Pinpoint the cell where the given text exists, returning its (x, y) midpoint coordinate. 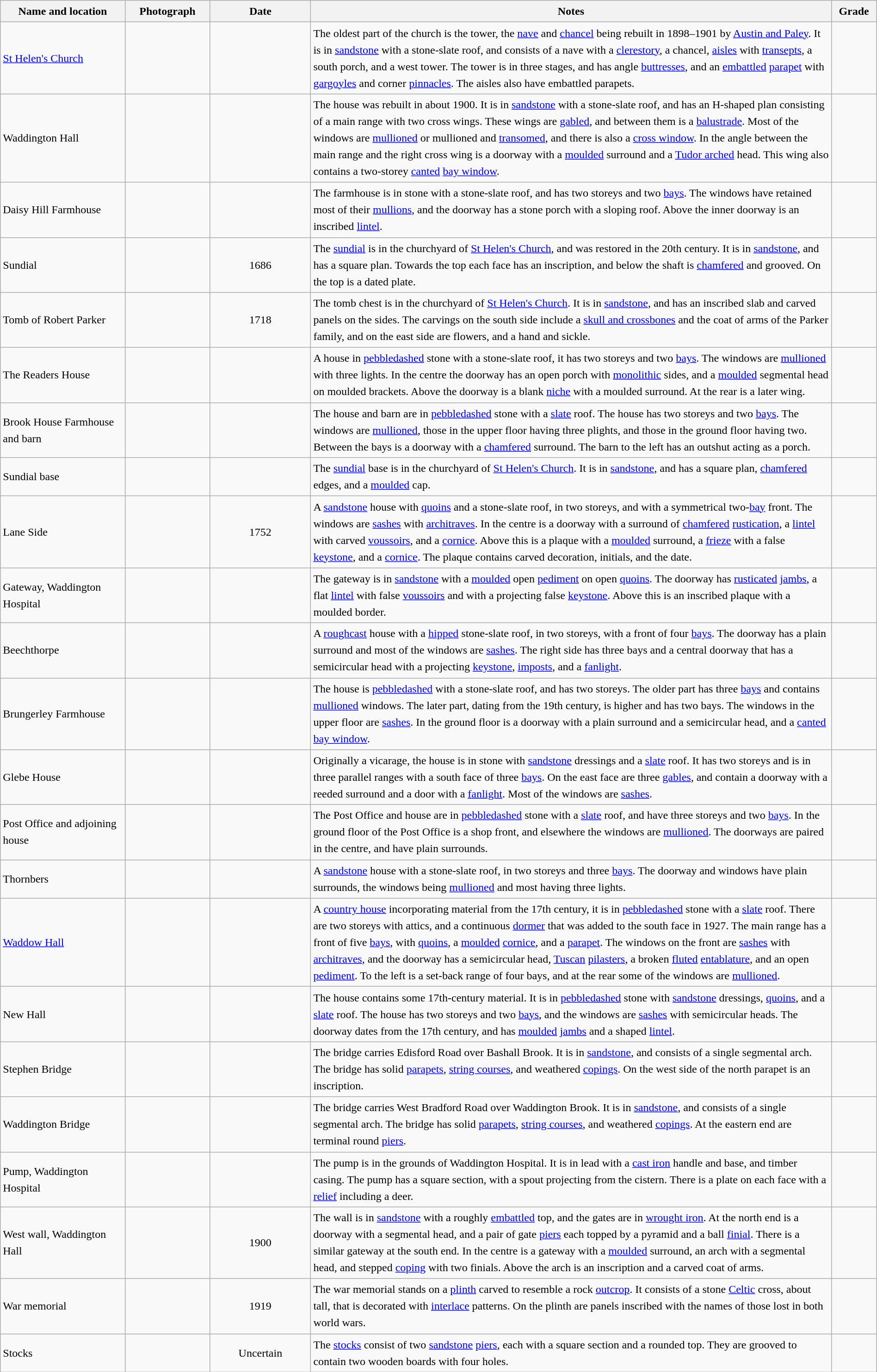
Date (260, 11)
1919 (260, 1306)
Sundial base (63, 476)
War memorial (63, 1306)
Stocks (63, 1353)
Waddington Bridge (63, 1124)
The sundial base is in the churchyard of St Helen's Church. It is in sandstone, and has a square plan, chamfered edges, and a moulded cap. (571, 476)
Waddow Hall (63, 943)
1752 (260, 532)
Photograph (167, 11)
Sundial (63, 265)
Daisy Hill Farmhouse (63, 210)
1686 (260, 265)
1900 (260, 1242)
Uncertain (260, 1353)
The Readers House (63, 375)
Name and location (63, 11)
Lane Side (63, 532)
Beechthorpe (63, 650)
West wall, Waddington Hall (63, 1242)
Waddington Hall (63, 138)
Tomb of Robert Parker (63, 320)
Notes (571, 11)
Grade (854, 11)
1718 (260, 320)
Pump, Waddington Hospital (63, 1180)
Post Office and adjoining house (63, 833)
St Helen's Church (63, 58)
New Hall (63, 1014)
Glebe House (63, 777)
Stephen Bridge (63, 1069)
Brungerley Farmhouse (63, 714)
Brook House Farmhouse and barn (63, 430)
Gateway, Waddington Hospital (63, 595)
Thornbers (63, 879)
